Extract the [x, y] coordinate from the center of the cell holding the provided text.  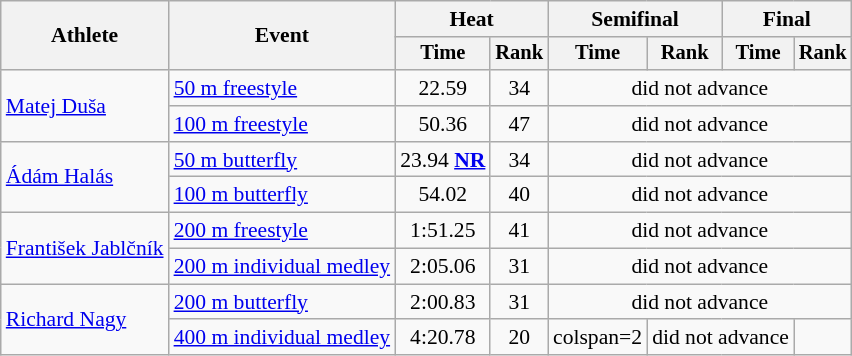
200 m freestyle [282, 231]
1:51.25 [442, 231]
100 m freestyle [282, 124]
4:20.78 [442, 338]
20 [519, 338]
40 [519, 195]
100 m butterfly [282, 195]
2:05.06 [442, 267]
2:00.83 [442, 302]
47 [519, 124]
Heat [472, 19]
Matej Duša [85, 106]
50 m freestyle [282, 88]
22.59 [442, 88]
Event [282, 36]
František Jablčník [85, 248]
Athlete [85, 36]
200 m butterfly [282, 302]
41 [519, 231]
colspan=2 [598, 338]
Final [786, 19]
54.02 [442, 195]
23.94 NR [442, 160]
Semifinal [635, 19]
50 m butterfly [282, 160]
200 m individual medley [282, 267]
400 m individual medley [282, 338]
Richard Nagy [85, 320]
50.36 [442, 124]
Ádám Halás [85, 178]
